Return the [x, y] coordinate for the center point of the cell that contains the specified text.  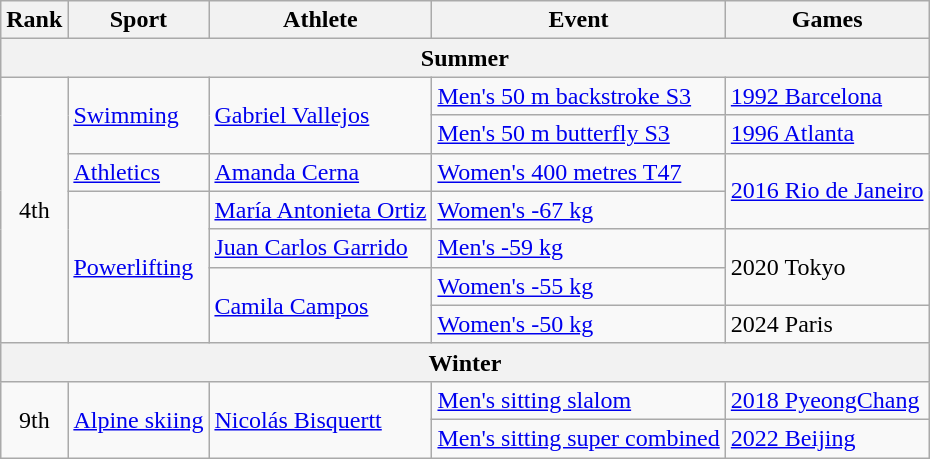
9th [34, 419]
Summer [465, 58]
Games [827, 20]
Sport [138, 20]
2020 Tokyo [827, 267]
Men's sitting super combined [578, 438]
2018 PyeongChang [827, 400]
Swimming [138, 115]
Alpine skiing [138, 419]
Amanda Cerna [320, 172]
Rank [34, 20]
María Antonieta Ortiz [320, 210]
Women's -55 kg [578, 286]
1992 Barcelona [827, 96]
4th [34, 210]
Men's -59 kg [578, 248]
Winter [465, 362]
2024 Paris [827, 324]
Juan Carlos Garrido [320, 248]
Gabriel Vallejos [320, 115]
Athlete [320, 20]
Camila Campos [320, 305]
Event [578, 20]
Athletics [138, 172]
Men's 50 m backstroke S3 [578, 96]
Women's 400 metres T47 [578, 172]
Nicolás Bisquertt [320, 419]
Women's -50 kg [578, 324]
Women's -67 kg [578, 210]
1996 Atlanta [827, 134]
Men's 50 m butterfly S3 [578, 134]
2016 Rio de Janeiro [827, 191]
Men's sitting slalom [578, 400]
2022 Beijing [827, 438]
Powerlifting [138, 267]
